Search for the cell housing the specified text and yield its (X, Y) center coordinate. 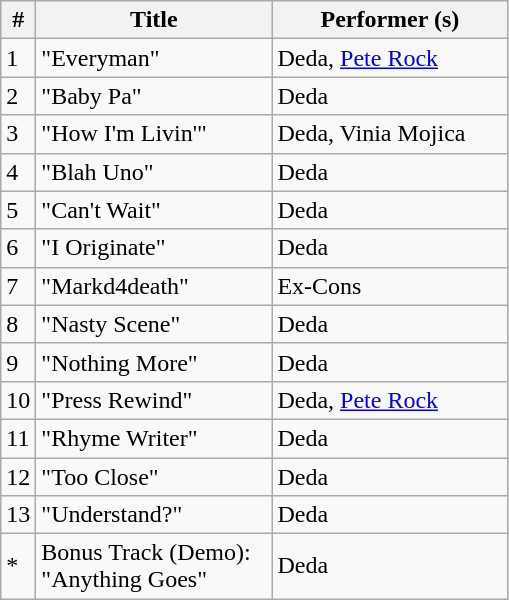
9 (18, 362)
6 (18, 248)
"Baby Pa" (154, 96)
"Rhyme Writer" (154, 438)
10 (18, 400)
4 (18, 172)
12 (18, 477)
Performer (s) (390, 20)
"Nasty Scene" (154, 324)
11 (18, 438)
8 (18, 324)
"Can't Wait" (154, 210)
Ex-Cons (390, 286)
7 (18, 286)
Bonus Track (Demo): "Anything Goes" (154, 566)
"Everyman" (154, 58)
# (18, 20)
"I Originate" (154, 248)
Deda, Vinia Mojica (390, 134)
* (18, 566)
"Nothing More" (154, 362)
Title (154, 20)
"Markd4death" (154, 286)
3 (18, 134)
13 (18, 515)
5 (18, 210)
2 (18, 96)
"Press Rewind" (154, 400)
"How I'm Livin'" (154, 134)
"Understand?" (154, 515)
"Blah Uno" (154, 172)
1 (18, 58)
"Too Close" (154, 477)
